Scan for the cell matching the given text and deliver its (x, y) coordinate at center. 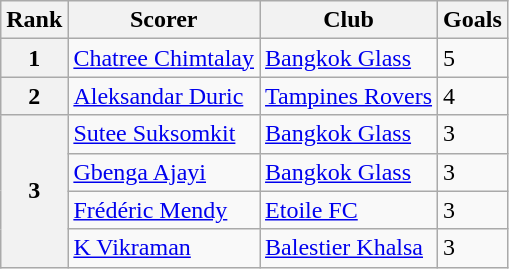
Aleksandar Duric (164, 96)
Balestier Khalsa (349, 248)
Goals (473, 20)
2 (34, 96)
Tampines Rovers (349, 96)
Chatree Chimtalay (164, 58)
Sutee Suksomkit (164, 134)
5 (473, 58)
4 (473, 96)
Club (349, 20)
Etoile FC (349, 210)
Gbenga Ajayi (164, 172)
1 (34, 58)
K Vikraman (164, 248)
Rank (34, 20)
Scorer (164, 20)
Frédéric Mendy (164, 210)
